Return [x, y] of the center of cell containing provided text 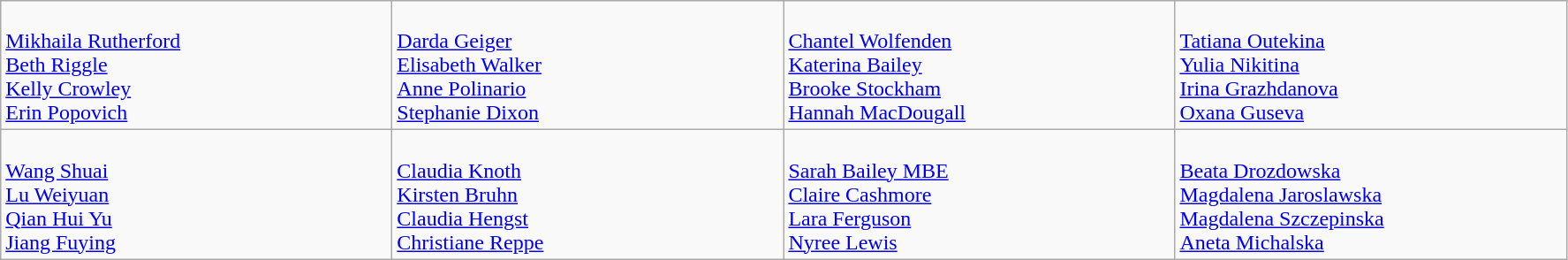
Mikhaila RutherfordBeth RiggleKelly CrowleyErin Popovich [196, 65]
Claudia KnothKirsten BruhnClaudia HengstChristiane Reppe [588, 195]
Beata DrozdowskaMagdalena JaroslawskaMagdalena SzczepinskaAneta Michalska [1371, 195]
Tatiana OutekinaYulia NikitinaIrina GrazhdanovaOxana Guseva [1371, 65]
Chantel WolfendenKaterina BaileyBrooke StockhamHannah MacDougall [979, 65]
Wang ShuaiLu WeiyuanQian Hui YuJiang Fuying [196, 195]
Darda GeigerElisabeth WalkerAnne PolinarioStephanie Dixon [588, 65]
Sarah Bailey MBEClaire CashmoreLara FergusonNyree Lewis [979, 195]
